For the text-containing cell, return its midpoint in [X, Y] coordinate format. 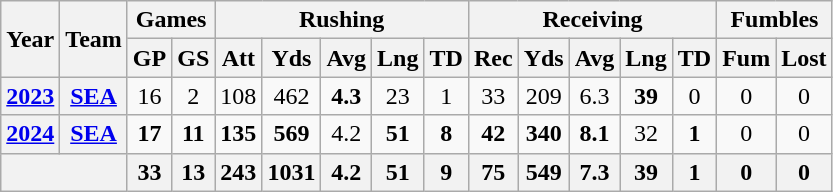
2023 [30, 96]
75 [493, 172]
209 [544, 96]
GS [194, 58]
32 [646, 134]
135 [238, 134]
Fum [746, 58]
6.3 [594, 96]
2 [194, 96]
8.1 [594, 134]
569 [292, 134]
Lost [804, 58]
243 [238, 172]
1031 [292, 172]
Receiving [592, 20]
4.3 [346, 96]
549 [544, 172]
8 [446, 134]
13 [194, 172]
108 [238, 96]
Games [170, 20]
7.3 [594, 172]
Fumbles [774, 20]
17 [149, 134]
Rec [493, 58]
42 [493, 134]
Rushing [342, 20]
Team [94, 39]
340 [544, 134]
GP [149, 58]
2024 [30, 134]
462 [292, 96]
Year [30, 39]
16 [149, 96]
23 [398, 96]
11 [194, 134]
9 [446, 172]
Att [238, 58]
